For the text-containing cell, return its midpoint in [X, Y] coordinate format. 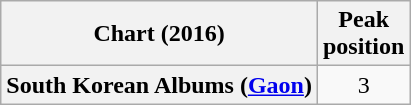
Chart (2016) [160, 34]
South Korean Albums (Gaon) [160, 85]
Peakposition [363, 34]
3 [363, 85]
